Detect which cell encompasses the target text, then output its (X, Y) center coordinate. 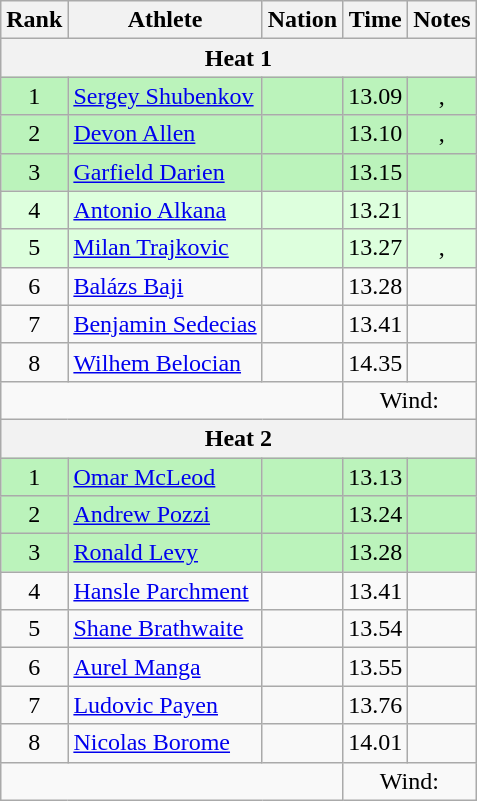
Antonio Alkana (165, 210)
13.13 (376, 477)
13.54 (376, 629)
14.01 (376, 743)
Rank (34, 20)
14.35 (376, 362)
Benjamin Sedecias (165, 324)
13.24 (376, 515)
13.55 (376, 667)
Devon Allen (165, 134)
Notes (442, 20)
Athlete (165, 20)
Shane Brathwaite (165, 629)
Garfield Darien (165, 172)
Hansle Parchment (165, 591)
Time (376, 20)
Milan Trajkovic (165, 248)
13.27 (376, 248)
13.21 (376, 210)
Nicolas Borome (165, 743)
Sergey Shubenkov (165, 96)
Andrew Pozzi (165, 515)
13.76 (376, 705)
Heat 1 (238, 58)
Wilhem Belocian (165, 362)
Balázs Baji (165, 286)
Ronald Levy (165, 553)
13.09 (376, 96)
Ludovic Payen (165, 705)
13.10 (376, 134)
Aurel Manga (165, 667)
Nation (302, 20)
13.15 (376, 172)
Omar McLeod (165, 477)
Heat 2 (238, 438)
